Pinpoint the cell where the given text exists, returning its [X, Y] midpoint coordinate. 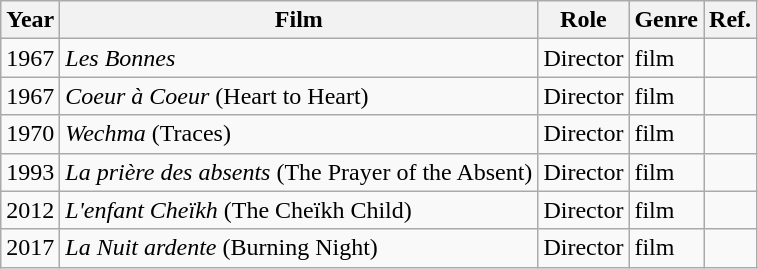
Year [30, 20]
Film [299, 20]
Wechma (Traces) [299, 134]
Les Bonnes [299, 58]
2012 [30, 210]
La Nuit ardente (Burning Night) [299, 248]
1993 [30, 172]
Role [584, 20]
Genre [666, 20]
Coeur à Coeur (Heart to Heart) [299, 96]
2017 [30, 248]
L'enfant Cheïkh (The Cheïkh Child) [299, 210]
1970 [30, 134]
La prière des absents (The Prayer of the Absent) [299, 172]
Ref. [730, 20]
